Scan for the cell matching the given text and deliver its [X, Y] coordinate at center. 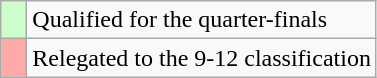
Relegated to the 9-12 classification [202, 58]
Qualified for the quarter-finals [202, 20]
